Extract the [x, y] coordinate from the center of the cell holding the provided text.  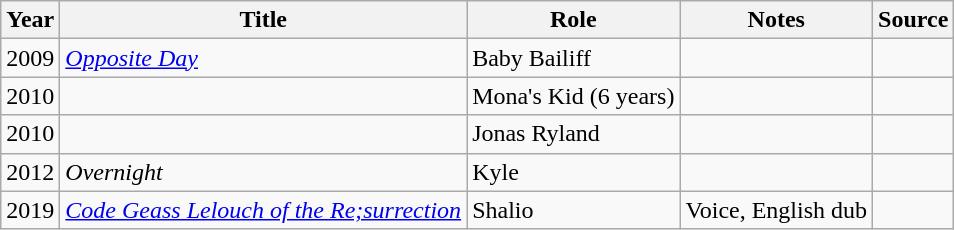
2019 [30, 210]
Title [264, 20]
Source [914, 20]
Kyle [574, 172]
Code Geass Lelouch of the Re;surrection [264, 210]
Voice, English dub [776, 210]
Role [574, 20]
Shalio [574, 210]
Mona's Kid (6 years) [574, 96]
2009 [30, 58]
Year [30, 20]
Baby Bailiff [574, 58]
Opposite Day [264, 58]
2012 [30, 172]
Jonas Ryland [574, 134]
Overnight [264, 172]
Notes [776, 20]
